Capture the cell that displays the provided text and extract its (X, Y) central coordinate. 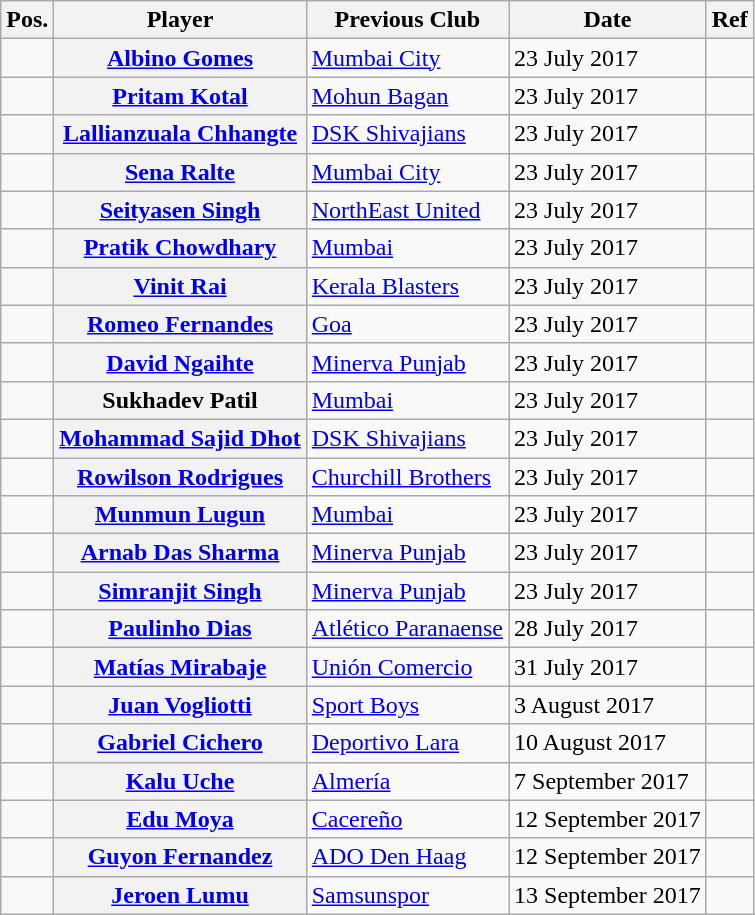
Previous Club (407, 20)
Paulinho Dias (180, 629)
Arnab Das Sharma (180, 553)
Romeo Fernandes (180, 324)
Seityasen Singh (180, 210)
NorthEast United (407, 210)
Unión Comercio (407, 667)
Date (608, 20)
Jeroen Lumu (180, 895)
ADO Den Haag (407, 857)
Sena Ralte (180, 172)
Rowilson Rodrigues (180, 477)
13 September 2017 (608, 895)
David Ngaihte (180, 362)
Sport Boys (407, 705)
Gabriel Cichero (180, 743)
Atlético Paranaense (407, 629)
Kerala Blasters (407, 286)
Player (180, 20)
Edu Moya (180, 819)
28 July 2017 (608, 629)
Deportivo Lara (407, 743)
Lallianzuala Chhangte (180, 134)
Samsunspor (407, 895)
10 August 2017 (608, 743)
Matías Mirabaje (180, 667)
Ref (730, 20)
Vinit Rai (180, 286)
Albino Gomes (180, 58)
Cacereño (407, 819)
31 July 2017 (608, 667)
Mohammad Sajid Dhot (180, 438)
Guyon Fernandez (180, 857)
Almería (407, 781)
3 August 2017 (608, 705)
Pos. (28, 20)
Pratik Chowdhary (180, 248)
Sukhadev Patil (180, 400)
Juan Vogliotti (180, 705)
Simranjit Singh (180, 591)
Goa (407, 324)
Munmun Lugun (180, 515)
Churchill Brothers (407, 477)
Pritam Kotal (180, 96)
Mohun Bagan (407, 96)
7 September 2017 (608, 781)
Kalu Uche (180, 781)
